Pinpoint the cell where the given text exists, returning its (X, Y) midpoint coordinate. 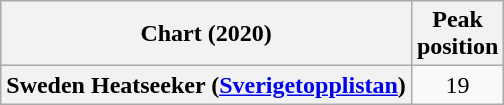
19 (457, 85)
Sweden Heatseeker (Sverigetopplistan) (206, 85)
Chart (2020) (206, 34)
Peakposition (457, 34)
